Capture the cell that displays the provided text and extract its (X, Y) central coordinate. 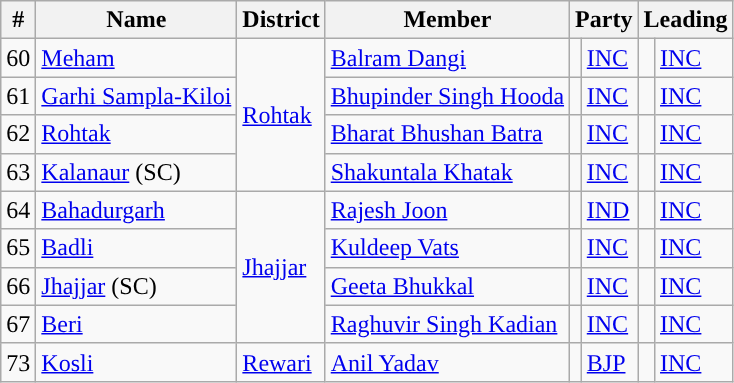
Rewari (281, 362)
Jhajjar (SC) (136, 286)
IND (610, 210)
Garhi Sampla-Kiloi (136, 96)
Party (604, 20)
Kuldeep Vats (447, 248)
Bharat Bhushan Batra (447, 134)
66 (18, 286)
Anil Yadav (447, 362)
Member (447, 20)
60 (18, 58)
Leading (686, 20)
District (281, 20)
Geeta Bhukkal (447, 286)
Jhajjar (281, 267)
Shakuntala Khatak (447, 172)
61 (18, 96)
Name (136, 20)
Beri (136, 324)
Rajesh Joon (447, 210)
Balram Dangi (447, 58)
67 (18, 324)
Bhupinder Singh Hooda (447, 96)
65 (18, 248)
64 (18, 210)
73 (18, 362)
Badli (136, 248)
BJP (610, 362)
Raghuvir Singh Kadian (447, 324)
Kalanaur (SC) (136, 172)
Bahadurgarh (136, 210)
62 (18, 134)
Meham (136, 58)
Kosli (136, 362)
63 (18, 172)
# (18, 20)
